Identify which cell holds the provided text, then report its [x, y] central coordinate. 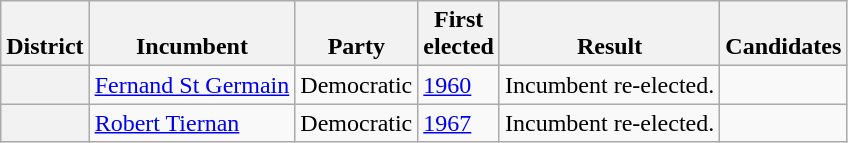
Candidates [784, 34]
Party [356, 34]
District [45, 34]
1960 [459, 85]
Result [609, 34]
Incumbent [192, 34]
Firstelected [459, 34]
Robert Tiernan [192, 123]
Fernand St Germain [192, 85]
1967 [459, 123]
